Detect which cell encompasses the target text, then output its [X, Y] center coordinate. 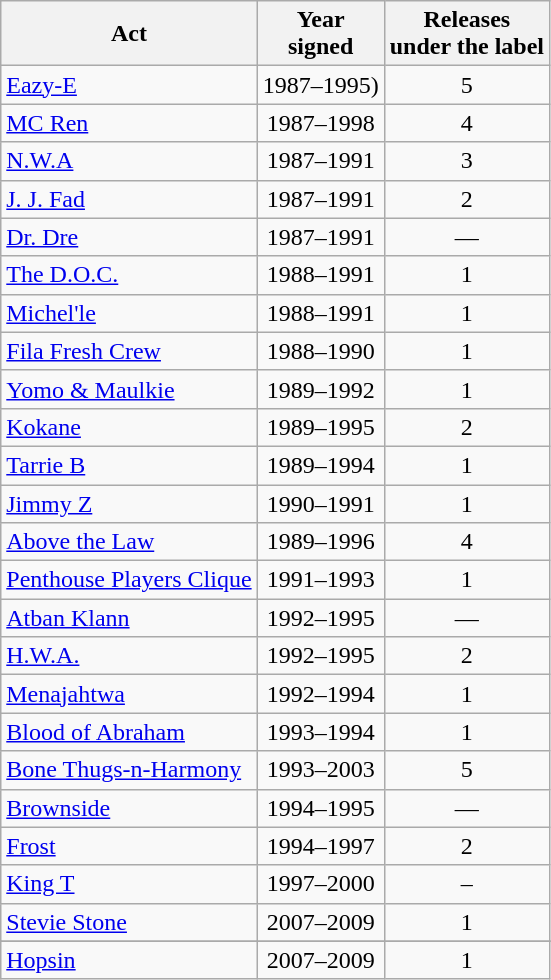
H.W.A. [129, 656]
Year signed [320, 34]
1994–1997 [320, 846]
Yomo & Maulkie [129, 389]
3 [466, 161]
Atban Klann [129, 618]
Hopsin [129, 960]
Frost [129, 846]
Above the Law [129, 542]
1994–1995 [320, 808]
1993–1994 [320, 732]
MC Ren [129, 123]
Jimmy Z [129, 503]
Brownside [129, 808]
1992–1994 [320, 694]
Eazy-E [129, 85]
Releases under the label [466, 34]
1988–1990 [320, 351]
Kokane [129, 427]
1987–1995) [320, 85]
1989–1995 [320, 427]
Stevie Stone [129, 922]
King T [129, 884]
Dr. Dre [129, 237]
1993–2003 [320, 770]
Menajahtwa [129, 694]
The D.O.C. [129, 275]
N.W.A [129, 161]
1991–1993 [320, 580]
Tarrie B [129, 465]
1989–1994 [320, 465]
J. J. Fad [129, 199]
1989–1996 [320, 542]
1990–1991 [320, 503]
Penthouse Players Clique [129, 580]
Act [129, 34]
1997–2000 [320, 884]
– [466, 884]
1989–1992 [320, 389]
Blood of Abraham [129, 732]
Michel'le [129, 313]
Bone Thugs-n-Harmony [129, 770]
1987–1998 [320, 123]
Fila Fresh Crew [129, 351]
